Find where the given text appears and provide that cell's center as (X, Y) coordinate. 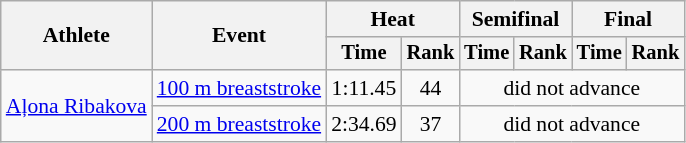
Semifinal (515, 19)
Athlete (76, 36)
Aļona Ribakova (76, 106)
37 (431, 124)
Final (628, 19)
100 m breaststroke (239, 88)
200 m breaststroke (239, 124)
44 (431, 88)
Event (239, 36)
Heat (392, 19)
2:34.69 (364, 124)
1:11.45 (364, 88)
